Provide the [x, y] coordinate of the cell's center where the given text is located.  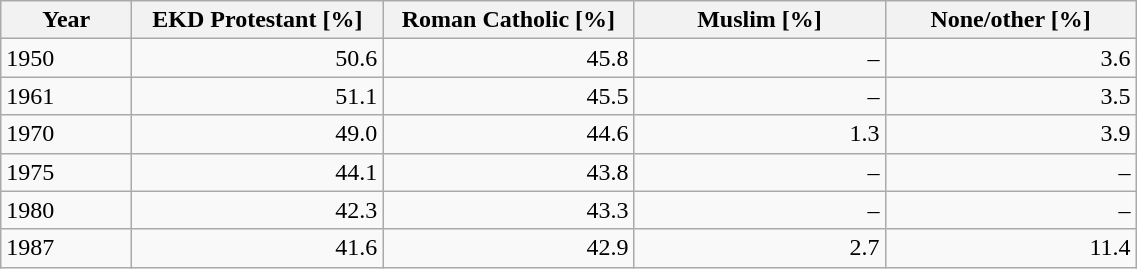
Muslim [%] [760, 20]
43.8 [508, 172]
Year [66, 20]
42.3 [258, 210]
49.0 [258, 134]
1975 [66, 172]
EKD Protestant [%] [258, 20]
50.6 [258, 58]
3.9 [1010, 134]
41.6 [258, 248]
2.7 [760, 248]
43.3 [508, 210]
42.9 [508, 248]
44.6 [508, 134]
1950 [66, 58]
11.4 [1010, 248]
3.6 [1010, 58]
45.5 [508, 96]
51.1 [258, 96]
None/other [%] [1010, 20]
1970 [66, 134]
1.3 [760, 134]
Roman Catholic [%] [508, 20]
1980 [66, 210]
3.5 [1010, 96]
44.1 [258, 172]
1987 [66, 248]
45.8 [508, 58]
1961 [66, 96]
